Determine the (x, y) coordinate at the center of the cell enclosing the given text.  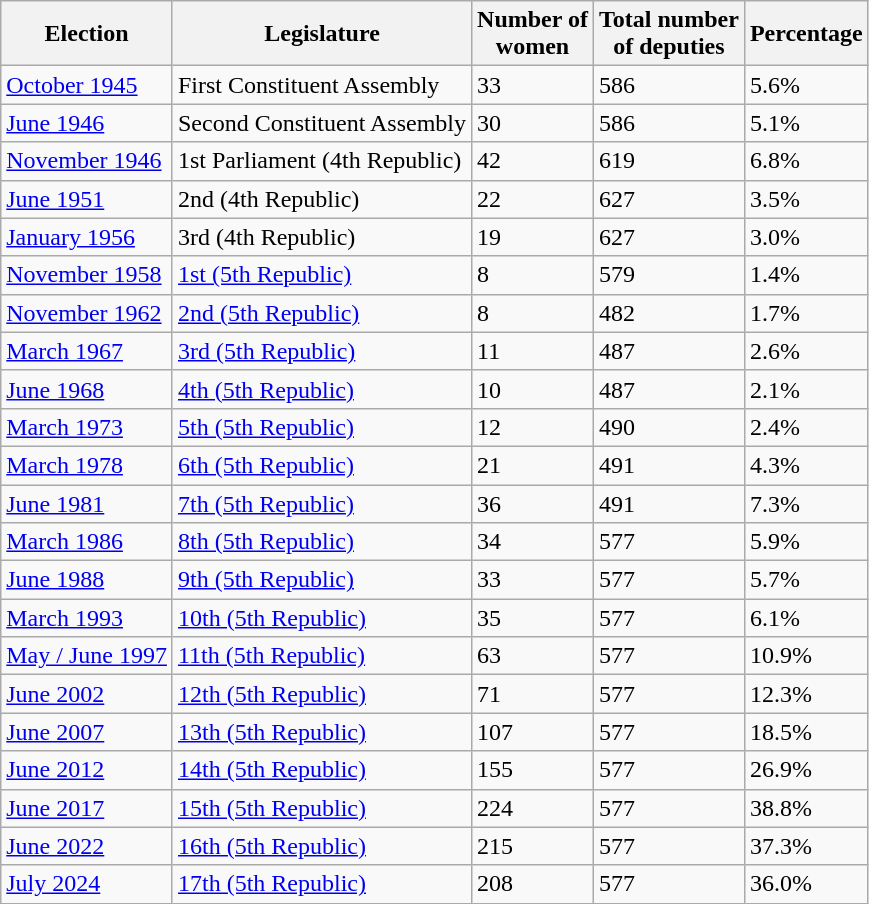
8th (5th Republic) (322, 542)
19 (533, 237)
16th (5th Republic) (322, 846)
30 (533, 123)
November 1958 (87, 275)
June 2022 (87, 846)
1.7% (806, 313)
9th (5th Republic) (322, 580)
12.3% (806, 694)
Total numberof deputies (668, 34)
1st (5th Republic) (322, 275)
June 1968 (87, 389)
November 1946 (87, 161)
3.0% (806, 237)
June 2012 (87, 770)
21 (533, 465)
5.1% (806, 123)
36 (533, 503)
March 1967 (87, 351)
5.9% (806, 542)
482 (668, 313)
7th (5th Republic) (322, 503)
3rd (5th Republic) (322, 351)
37.3% (806, 846)
11th (5th Republic) (322, 656)
71 (533, 694)
490 (668, 427)
4.3% (806, 465)
2.1% (806, 389)
March 1986 (87, 542)
7.3% (806, 503)
35 (533, 618)
26.9% (806, 770)
January 1956 (87, 237)
6.8% (806, 161)
10th (5th Republic) (322, 618)
1.4% (806, 275)
July 2024 (87, 884)
June 1946 (87, 123)
October 1945 (87, 85)
5.7% (806, 580)
March 1993 (87, 618)
June 2017 (87, 808)
17th (5th Republic) (322, 884)
March 1973 (87, 427)
22 (533, 199)
3rd (4th Republic) (322, 237)
June 2007 (87, 732)
5.6% (806, 85)
619 (668, 161)
36.0% (806, 884)
Second Constituent Assembly (322, 123)
1st Parliament (4th Republic) (322, 161)
12 (533, 427)
6th (5th Republic) (322, 465)
3.5% (806, 199)
June 1951 (87, 199)
14th (5th Republic) (322, 770)
42 (533, 161)
First Constituent Assembly (322, 85)
208 (533, 884)
10.9% (806, 656)
155 (533, 770)
13th (5th Republic) (322, 732)
May / June 1997 (87, 656)
579 (668, 275)
38.8% (806, 808)
Number ofwomen (533, 34)
Election (87, 34)
5th (5th Republic) (322, 427)
November 1962 (87, 313)
2nd (5th Republic) (322, 313)
2.4% (806, 427)
2nd (4th Republic) (322, 199)
June 1981 (87, 503)
224 (533, 808)
34 (533, 542)
15th (5th Republic) (322, 808)
215 (533, 846)
Percentage (806, 34)
10 (533, 389)
63 (533, 656)
June 2002 (87, 694)
Legislature (322, 34)
18.5% (806, 732)
2.6% (806, 351)
June 1988 (87, 580)
6.1% (806, 618)
107 (533, 732)
4th (5th Republic) (322, 389)
12th (5th Republic) (322, 694)
March 1978 (87, 465)
11 (533, 351)
